Capture the cell that displays the provided text and extract its [x, y] central coordinate. 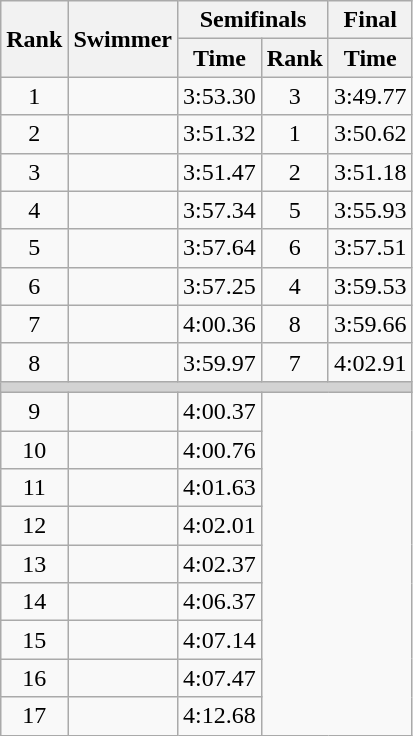
4:00.76 [220, 449]
4:12.68 [220, 716]
3:57.51 [370, 248]
Final [370, 20]
3:51.32 [220, 134]
12 [34, 526]
10 [34, 449]
3:59.66 [370, 324]
3:59.53 [370, 286]
Semifinals [254, 20]
11 [34, 488]
14 [34, 602]
3:49.77 [370, 96]
3:53.30 [220, 96]
3:51.47 [220, 172]
4:01.63 [220, 488]
16 [34, 678]
4:02.37 [220, 564]
3:57.34 [220, 210]
4:02.01 [220, 526]
3:59.97 [220, 362]
3:55.93 [370, 210]
4:00.36 [220, 324]
15 [34, 640]
4:02.91 [370, 362]
3:57.25 [220, 286]
3:51.18 [370, 172]
3:50.62 [370, 134]
4:07.14 [220, 640]
17 [34, 716]
3:57.64 [220, 248]
4:00.37 [220, 411]
13 [34, 564]
4:07.47 [220, 678]
4:06.37 [220, 602]
9 [34, 411]
Swimmer [123, 39]
